Pinpoint the cell where the given text exists, returning its (x, y) midpoint coordinate. 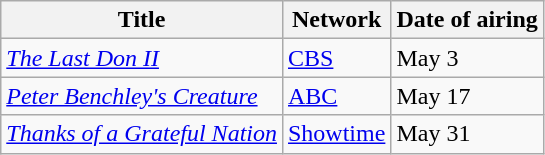
Network (336, 20)
The Last Don II (142, 58)
Title (142, 20)
CBS (336, 58)
Peter Benchley's Creature (142, 96)
May 17 (467, 96)
Thanks of a Grateful Nation (142, 134)
May 3 (467, 58)
Showtime (336, 134)
ABC (336, 96)
May 31 (467, 134)
Date of airing (467, 20)
